Capture the cell that displays the provided text and extract its (X, Y) central coordinate. 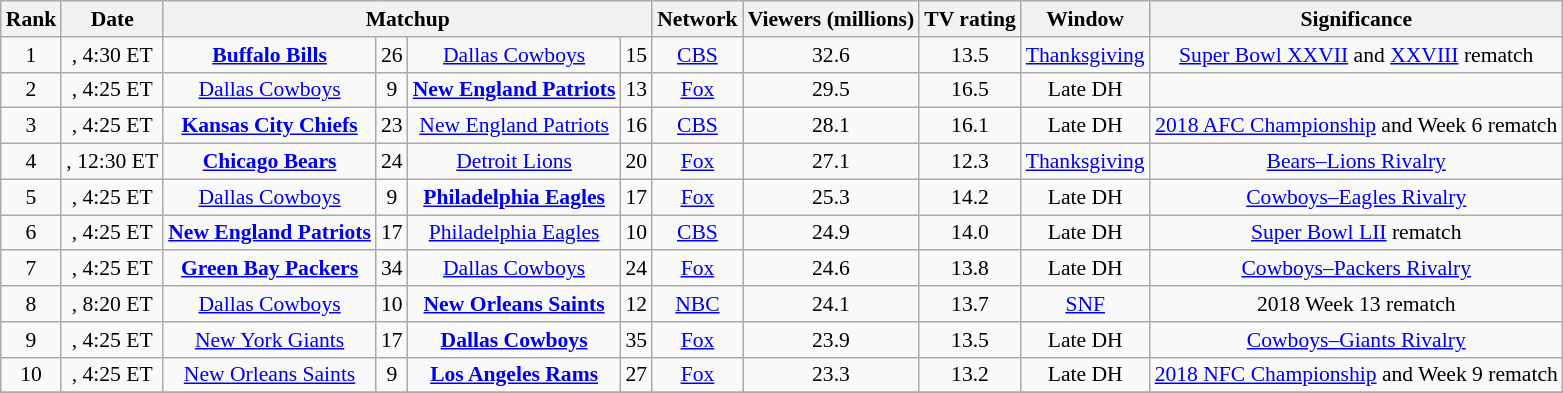
Super Bowl XXVII and XXVIII rematch (1356, 55)
1 (32, 55)
27.1 (832, 162)
3 (32, 126)
23 (392, 126)
16 (636, 126)
2018 AFC Championship and Week 6 rematch (1356, 126)
2018 NFC Championship and Week 9 rematch (1356, 375)
Los Angeles Rams (514, 375)
16.5 (970, 90)
2 (32, 90)
29.5 (832, 90)
New York Giants (270, 340)
TV rating (970, 19)
12 (636, 304)
14.0 (970, 233)
, 12:30 ET (112, 162)
24.6 (832, 269)
6 (32, 233)
Cowboys–Packers Rivalry (1356, 269)
Super Bowl LII rematch (1356, 233)
23.9 (832, 340)
7 (32, 269)
12.3 (970, 162)
15 (636, 55)
Viewers (millions) (832, 19)
32.6 (832, 55)
23.3 (832, 375)
Rank (32, 19)
27 (636, 375)
13.7 (970, 304)
Detroit Lions (514, 162)
Cowboys–Giants Rivalry (1356, 340)
Bears–Lions Rivalry (1356, 162)
Network (697, 19)
4 (32, 162)
, 8:20 ET (112, 304)
5 (32, 197)
Chicago Bears (270, 162)
26 (392, 55)
28.1 (832, 126)
, 4:30 ET (112, 55)
24.1 (832, 304)
8 (32, 304)
34 (392, 269)
35 (636, 340)
NBC (697, 304)
13 (636, 90)
13.2 (970, 375)
Green Bay Packers (270, 269)
24.9 (832, 233)
Date (112, 19)
Significance (1356, 19)
Buffalo Bills (270, 55)
16.1 (970, 126)
13.8 (970, 269)
14.2 (970, 197)
Window (1086, 19)
Matchup (408, 19)
SNF (1086, 304)
Kansas City Chiefs (270, 126)
2018 Week 13 rematch (1356, 304)
Cowboys–Eagles Rivalry (1356, 197)
20 (636, 162)
25.3 (832, 197)
